Capture the cell that displays the provided text and extract its [X, Y] central coordinate. 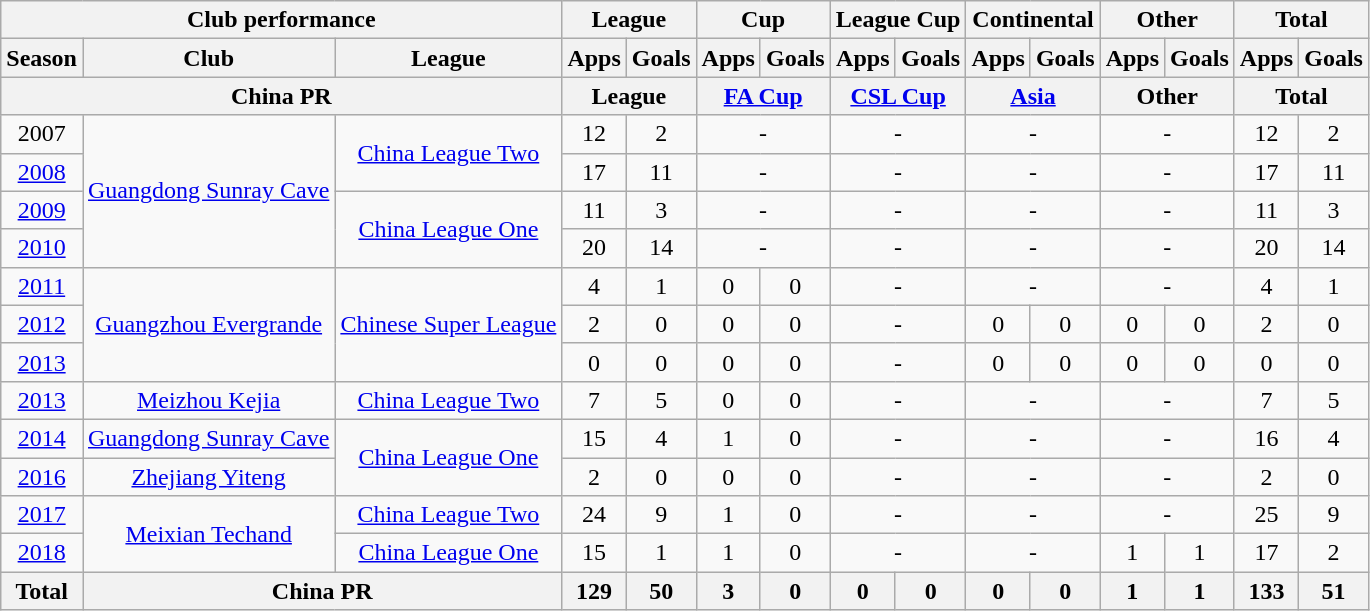
16 [1266, 438]
2012 [42, 324]
2016 [42, 477]
25 [1266, 515]
2008 [42, 172]
2011 [42, 286]
2017 [42, 515]
24 [594, 515]
51 [1334, 591]
Guangzhou Evergrande [208, 324]
2018 [42, 553]
129 [594, 591]
CSL Cup [898, 96]
2014 [42, 438]
Cup [763, 20]
Zhejiang Yiteng [208, 477]
FA Cup [763, 96]
2007 [42, 134]
Club performance [282, 20]
Season [42, 58]
Continental [1033, 20]
50 [661, 591]
2009 [42, 210]
League Cup [898, 20]
Chinese Super League [448, 324]
Meixian Techand [208, 534]
Asia [1033, 96]
Meizhou Kejia [208, 400]
133 [1266, 591]
2010 [42, 248]
Club [208, 58]
